Search for the cell housing the specified text and yield its [X, Y] center coordinate. 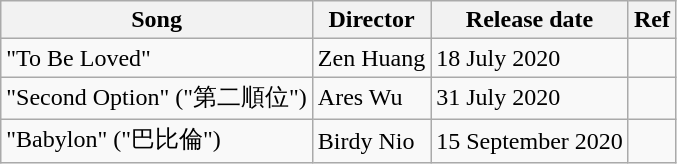
"To Be Loved" [157, 58]
15 September 2020 [530, 140]
"Second Option" ("第二順位") [157, 98]
Ares Wu [371, 98]
31 July 2020 [530, 98]
Birdy Nio [371, 140]
Zen Huang [371, 58]
Director [371, 20]
Song [157, 20]
Release date [530, 20]
"Babylon" ("巴比倫") [157, 140]
Ref [652, 20]
18 July 2020 [530, 58]
